From the cell containing the given text, extract its center point as [x, y] coordinate. 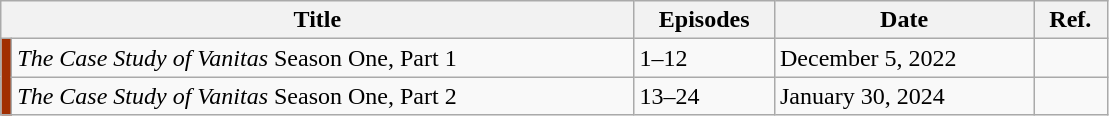
January 30, 2024 [904, 96]
The Case Study of Vanitas Season One, Part 2 [323, 96]
13–24 [704, 96]
Episodes [704, 20]
Title [318, 20]
Date [904, 20]
Ref. [1070, 20]
1–12 [704, 58]
December 5, 2022 [904, 58]
The Case Study of Vanitas Season One, Part 1 [323, 58]
